Detect which cell encompasses the target text, then output its (X, Y) center coordinate. 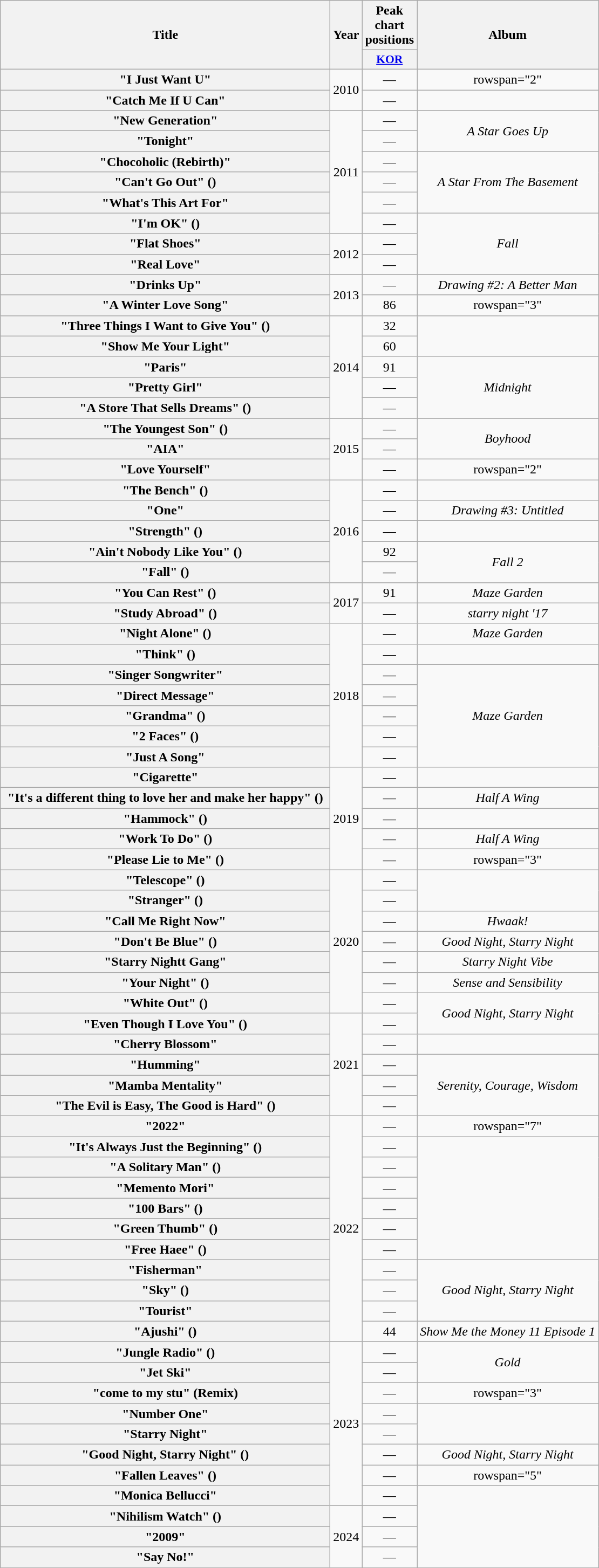
"The Bench" () (165, 490)
2019 (346, 819)
"Number One" (165, 1413)
"Ain't Nobody Like You" () (165, 552)
"I'm OK" () (165, 223)
"Fall" () (165, 572)
A Star From The Basement (508, 182)
"You Can Rest" () (165, 593)
60 (390, 346)
Peak chart positions (390, 25)
Drawing #3: Untitled (508, 511)
"Mamba Mentality" (165, 1085)
"Grandma" () (165, 716)
"Monica Bellucci" (165, 1496)
"Fallen Leaves" () (165, 1475)
"I Just Want U" (165, 79)
2017 (346, 603)
"Strength" () (165, 531)
"Tourist" (165, 1311)
A Star Goes Up (508, 131)
"The Evil is Easy, The Good is Hard" () (165, 1106)
"New Generation" (165, 121)
2013 (346, 295)
"Drinks Up" (165, 285)
"Love Yourself" (165, 470)
"Real Love" (165, 264)
"Please Lie to Me" () (165, 859)
Album (508, 35)
Title (165, 35)
"Tonight" (165, 141)
"Telescope" () (165, 880)
2020 (346, 941)
"100 Bars" () (165, 1208)
"Nihilism Watch" () (165, 1516)
"2 Faces" () (165, 736)
2015 (346, 449)
Year (346, 35)
"Singer Songwriter" (165, 675)
Hwaak! (508, 921)
"Catch Me If U Can" (165, 100)
32 (390, 326)
2011 (346, 172)
2023 (346, 1423)
"One" (165, 511)
2018 (346, 695)
Starry Night Vibe (508, 962)
"Paris" (165, 367)
"Hammock" () (165, 819)
KOR (390, 60)
"Fisherman" (165, 1270)
"Starry Night" (165, 1434)
"Green Thumb" () (165, 1229)
"come to my stu" (Remix) (165, 1393)
"Pretty Girl" (165, 387)
Drawing #2: A Better Man (508, 285)
Fall (508, 244)
"Jet Ski" (165, 1372)
rowspan="5" (508, 1475)
"Your Night" () (165, 982)
"Ajushi" () (165, 1331)
"Think" () (165, 654)
"Sky" () (165, 1290)
"Free Haee" () (165, 1249)
"It's Always Just the Beginning" () (165, 1147)
92 (390, 552)
"Night Alone" () (165, 634)
rowspan="7" (508, 1126)
"Flat Shoes" (165, 244)
"Show Me Your Light" (165, 346)
"The Youngest Son" () (165, 429)
"Stranger" () (165, 900)
"Jungle Radio" () (165, 1352)
2016 (346, 531)
"Just A Song" (165, 757)
"It's a different thing to love her and make her happy" () (165, 798)
Gold (508, 1362)
2022 (346, 1229)
2024 (346, 1537)
44 (390, 1331)
"A Solitary Man" () (165, 1167)
"What's This Art For" (165, 203)
Boyhood (508, 439)
"Starry Nightt Gang" (165, 962)
"Direct Message" (165, 695)
Serenity, Courage, Wisdom (508, 1085)
"Don't Be Blue" () (165, 941)
starry night '17 (508, 613)
"2009" (165, 1537)
"2022" (165, 1126)
"Call Me Right Now" (165, 921)
"Cherry Blossom" (165, 1044)
"Cigarette" (165, 778)
"White Out" () (165, 1003)
"Can't Go Out" () (165, 182)
"Work To Do" () (165, 839)
86 (390, 305)
2010 (346, 90)
"Three Things I Want to Give You" () (165, 326)
"Humming" (165, 1064)
2021 (346, 1064)
"Chocoholic (Rebirth)" (165, 162)
"Memento Mori" (165, 1188)
"Say No!" (165, 1557)
Fall 2 (508, 562)
"A Winter Love Song" (165, 305)
"Good Night, Starry Night" () (165, 1455)
2012 (346, 254)
Sense and Sensibility (508, 982)
2014 (346, 367)
"AIA" (165, 449)
"A Store That Sells Dreams" () (165, 408)
"Study Abroad" () (165, 613)
Midnight (508, 387)
"Even Though I Love You" () (165, 1023)
Show Me the Money 11 Episode 1 (508, 1331)
